Find where the given text appears and provide that cell's center as [x, y] coordinate. 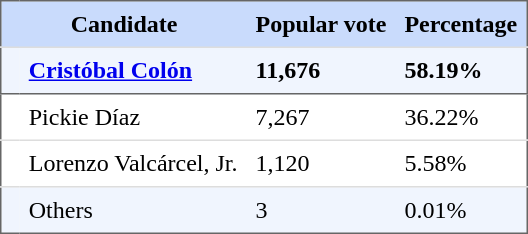
1,120 [322, 163]
11,676 [322, 70]
7,267 [322, 117]
36.22% [461, 117]
Lorenzo Valcárcel, Jr. [134, 163]
0.01% [461, 210]
Percentage [461, 24]
5.58% [461, 163]
3 [322, 210]
Candidate [124, 24]
Cristóbal Colón [134, 70]
Pickie Díaz [134, 117]
Others [134, 210]
Popular vote [322, 24]
58.19% [461, 70]
